Return (x, y) of the center of cell containing provided text 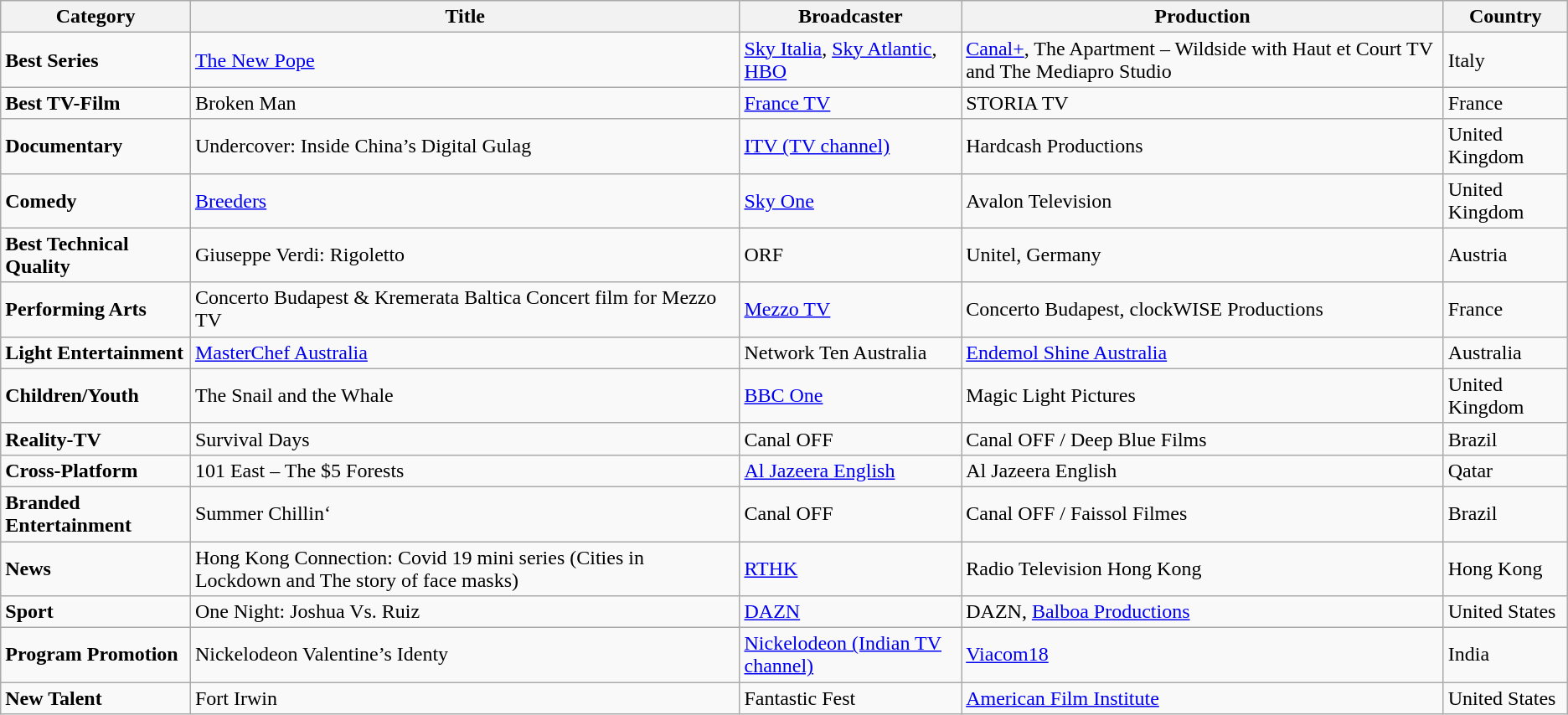
Sky Italia, Sky Atlantic, HBO (851, 60)
France TV (851, 103)
Radio Television Hong Kong (1203, 568)
Performing Arts (95, 310)
MasterChef Australia (465, 352)
101 East – The $5 Forests (465, 471)
Hardcash Productions (1203, 146)
Branded Entertainment (95, 514)
Broadcaster (851, 17)
Undercover: Inside China’s Digital Gulag (465, 146)
The New Pope (465, 60)
Mezzo TV (851, 310)
Magic Light Pictures (1203, 395)
The Snail and the Whale (465, 395)
Concerto Budapest, clockWISE Productions (1203, 310)
Production (1203, 17)
Avalon Television (1203, 201)
Children/Youth (95, 395)
Broken Man (465, 103)
Reality-TV (95, 439)
Unitel, Germany (1203, 255)
Breeders (465, 201)
Best Technical Quality (95, 255)
India (1505, 655)
Canal+, The Apartment – Wildside with Haut et Court TV and The Mediapro Studio (1203, 60)
Best TV-Film (95, 103)
Austria (1505, 255)
Country (1505, 17)
ITV (TV channel) (851, 146)
RTHK (851, 568)
Nickelodeon (Indian TV channel) (851, 655)
Hong Kong (1505, 568)
Light Entertainment (95, 352)
Fantastic Fest (851, 698)
Fort Irwin (465, 698)
Sport (95, 612)
Network Ten Australia (851, 352)
Category (95, 17)
Documentary (95, 146)
Program Promotion (95, 655)
One Night: Joshua Vs. Ruiz (465, 612)
Concerto Budapest & Kremerata Baltica Concert film for Mezzo TV (465, 310)
Sky One (851, 201)
Nickelodeon Valentine’s Identy (465, 655)
New Talent (95, 698)
Best Series (95, 60)
Summer Chillin‘ (465, 514)
Australia (1505, 352)
Viacom18 (1203, 655)
ORF (851, 255)
Comedy (95, 201)
Qatar (1505, 471)
Endemol Shine Australia (1203, 352)
Survival Days (465, 439)
News (95, 568)
Giuseppe Verdi: Rigoletto (465, 255)
Canal OFF / Faissol Filmes (1203, 514)
STORIA TV (1203, 103)
Italy (1505, 60)
DAZN, Balboa Productions (1203, 612)
Hong Kong Connection: Covid 19 mini series (Cities in Lockdown and The story of face masks) (465, 568)
DAZN (851, 612)
BBC One (851, 395)
Cross-Platform (95, 471)
Title (465, 17)
Canal OFF / Deep Blue Films (1203, 439)
American Film Institute (1203, 698)
